From the cell containing the given text, extract its center point as [x, y] coordinate. 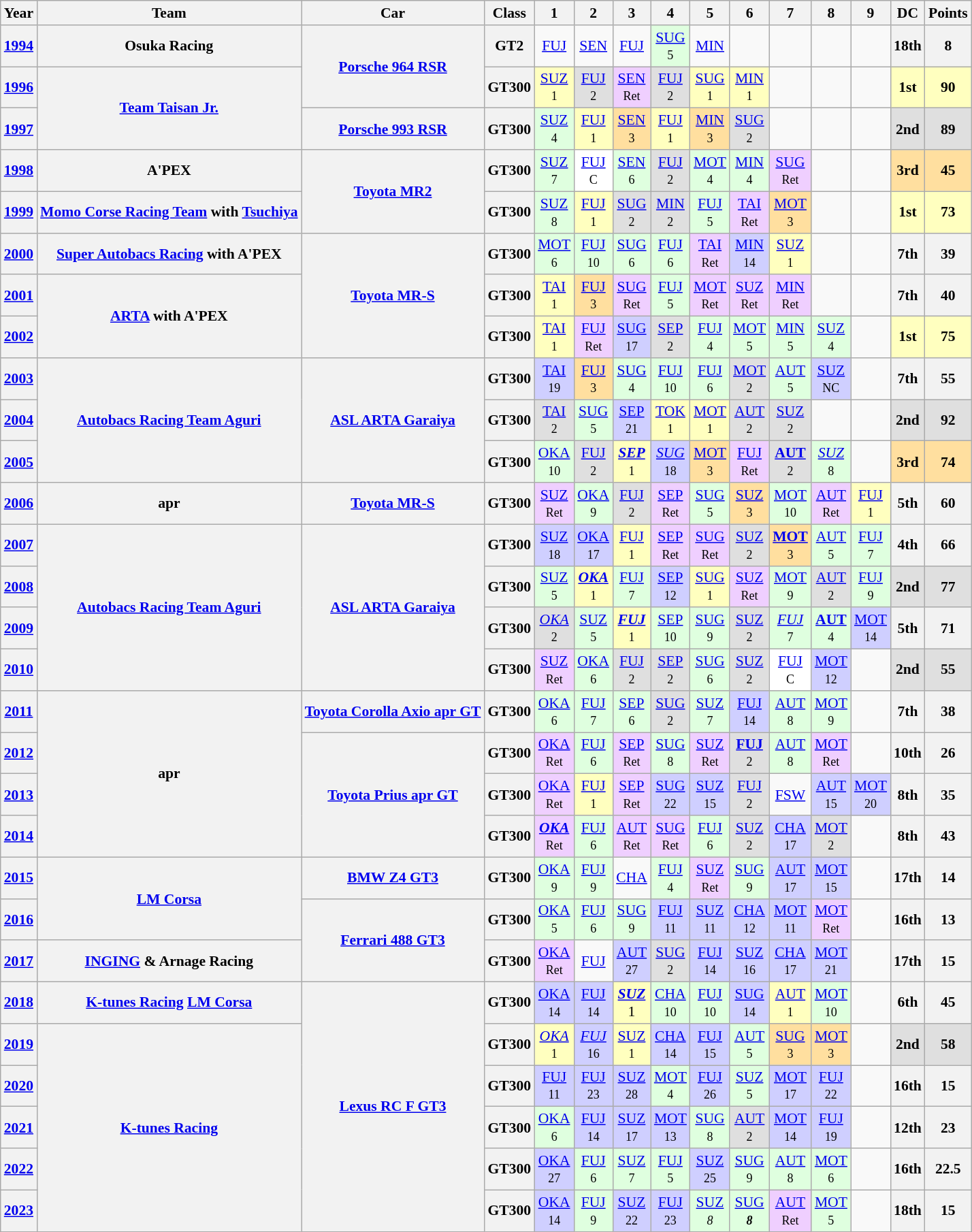
K-tunes Racing LM Corsa [169, 1003]
66 [948, 545]
58 [948, 1044]
22.5 [948, 1169]
AUT27 [632, 961]
2003 [19, 378]
TAI19 [554, 378]
75 [948, 338]
73 [948, 212]
FUJ16 [594, 1044]
2008 [19, 587]
2005 [19, 461]
AUT1 [790, 1003]
38 [948, 712]
7 [790, 13]
2006 [19, 504]
SEN6 [632, 170]
2018 [19, 1003]
12th [908, 1127]
MIN5 [790, 338]
MINRet [790, 295]
2004 [19, 421]
2023 [19, 1210]
MIN4 [749, 170]
Toyota Prius apr GT [393, 795]
35 [948, 795]
SUG4 [632, 378]
4th [908, 545]
OKA5 [554, 919]
SEP12 [670, 587]
92 [948, 421]
40 [948, 295]
Team Taisan Jr. [169, 108]
FUJ22 [831, 1086]
13 [948, 919]
4 [670, 13]
SUG22 [670, 795]
SEP21 [632, 421]
1998 [19, 170]
Toyota MR2 [393, 191]
OKA27 [554, 1169]
AUT4 [831, 629]
23 [948, 1127]
SEN [594, 46]
CHA10 [670, 1003]
LM Corsa [169, 898]
Year [19, 13]
SUZ15 [710, 795]
SUZ22 [632, 1210]
SUZ11 [710, 919]
FUJ19 [831, 1127]
6 [749, 13]
SEP10 [670, 629]
MIN2 [670, 212]
FUJ26 [710, 1086]
2014 [19, 836]
SEN3 [632, 129]
MIN [710, 46]
OKA17 [594, 545]
MIN14 [749, 253]
90 [948, 87]
Porsche 993 RSR [393, 129]
1994 [19, 46]
FSW [790, 795]
Osuka Racing [169, 46]
SUG17 [632, 338]
SUG14 [749, 1003]
Super Autobacs Racing with A'PEX [169, 253]
MIN3 [710, 129]
CHA14 [670, 1044]
SEP6 [632, 712]
2016 [19, 919]
Car [393, 13]
3 [632, 13]
1997 [19, 129]
ARTA with A'PEX [169, 317]
Momo Corse Racing Team with Tsuchiya [169, 212]
GT2 [509, 46]
2012 [19, 753]
CHA [632, 878]
Porsche 964 RSR [393, 67]
2000 [19, 253]
AUT17 [790, 878]
SUZ17 [632, 1127]
Team [169, 13]
2011 [19, 712]
A'PEX [169, 170]
SUZ18 [554, 545]
K-tunes Racing [169, 1128]
DC [908, 13]
39 [948, 253]
SUZ16 [749, 961]
SUZNC [831, 378]
2002 [19, 338]
10th [908, 753]
2022 [19, 1169]
77 [948, 587]
MOT13 [670, 1127]
1 [554, 13]
SUZ28 [632, 1086]
TAI2 [554, 421]
MOT21 [831, 961]
2 [594, 13]
6th [908, 1003]
MOT1 [710, 421]
CHA12 [749, 919]
1999 [19, 212]
74 [948, 461]
26 [948, 753]
MOT17 [790, 1086]
14 [948, 878]
SUG18 [670, 461]
MOT12 [831, 670]
1996 [19, 87]
AUT15 [831, 795]
2009 [19, 629]
SUZ3 [749, 504]
2017 [19, 961]
Points [948, 13]
TOK1 [670, 421]
MOT15 [831, 878]
SEP1 [632, 461]
INGING & Arnage Racing [169, 961]
Ferrari 488 GT3 [393, 940]
2015 [19, 878]
Lexus RC F GT3 [393, 1107]
BMW Z4 GT3 [393, 878]
71 [948, 629]
OKA2 [554, 629]
OKA10 [554, 461]
SUZ25 [710, 1169]
2013 [19, 795]
MOT11 [790, 919]
43 [948, 836]
Class [509, 13]
SENRet [632, 87]
89 [948, 129]
2010 [19, 670]
Toyota Corolla Axio apr GT [393, 712]
MIN1 [749, 87]
2020 [19, 1086]
60 [948, 504]
2021 [19, 1127]
9 [871, 13]
5 [710, 13]
SUG3 [790, 1044]
FUJ15 [710, 1044]
2007 [19, 545]
2019 [19, 1044]
MOT20 [871, 795]
2001 [19, 295]
